For the text-containing cell, return its midpoint in (x, y) coordinate format. 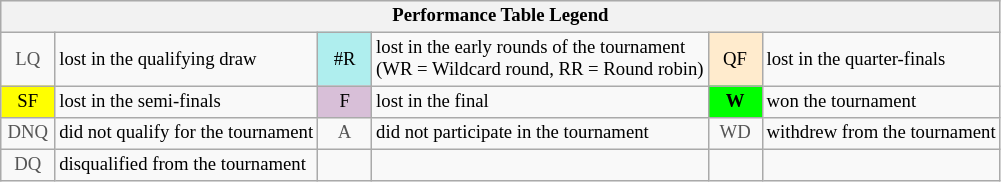
DNQ (28, 134)
lost in the early rounds of the tournament(WR = Wildcard round, RR = Round robin) (540, 60)
W (735, 102)
WD (735, 134)
LQ (28, 60)
withdrew from the tournament (881, 134)
SF (28, 102)
Performance Table Legend (500, 16)
lost in the semi-finals (186, 102)
lost in the qualifying draw (186, 60)
QF (735, 60)
F (345, 102)
won the tournament (881, 102)
DQ (28, 166)
#R (345, 60)
did not qualify for the tournament (186, 134)
lost in the quarter-finals (881, 60)
disqualified from the tournament (186, 166)
did not participate in the tournament (540, 134)
lost in the final (540, 102)
A (345, 134)
